Return the [x, y] coordinate for the center point of the cell that contains the specified text.  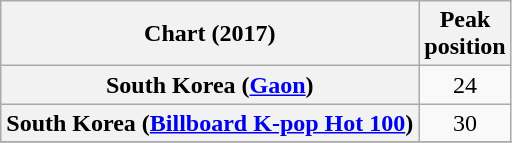
24 [465, 85]
30 [465, 123]
South Korea (Gaon) [210, 85]
Chart (2017) [210, 34]
South Korea (Billboard K-pop Hot 100) [210, 123]
Peakposition [465, 34]
